Extract the (x, y) coordinate from the center of the cell holding the provided text.  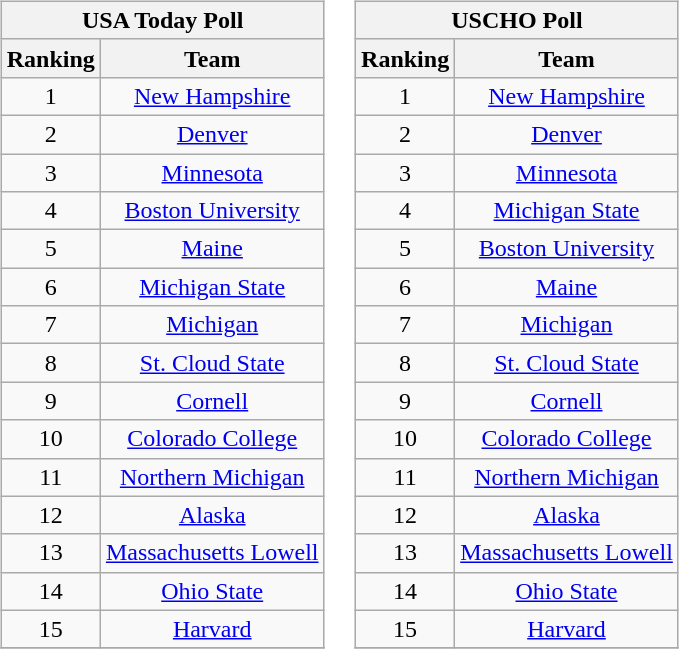
USCHO Poll (518, 20)
USA Today Poll (162, 20)
